Capture the cell that displays the provided text and extract its (x, y) central coordinate. 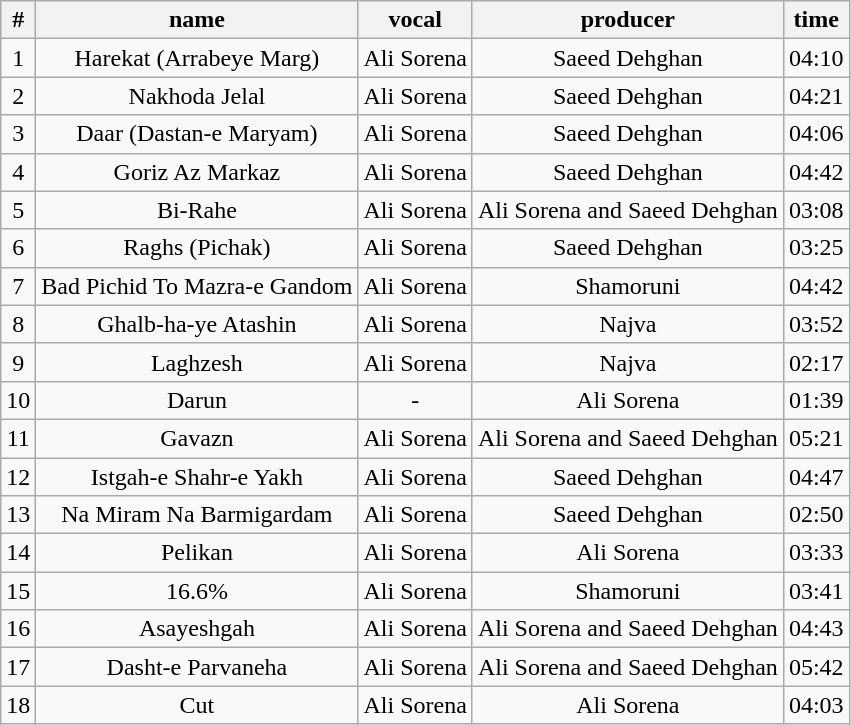
Laghzesh (197, 362)
05:21 (816, 438)
- (415, 400)
Istgah-e Shahr-e Yakh (197, 477)
03:08 (816, 210)
04:10 (816, 58)
producer (628, 20)
Asayeshgah (197, 629)
12 (18, 477)
8 (18, 324)
03:25 (816, 248)
5 (18, 210)
Dasht-e Parvaneha (197, 667)
18 (18, 705)
Pelikan (197, 553)
4 (18, 172)
01:39 (816, 400)
05:42 (816, 667)
Raghs (Pichak) (197, 248)
04:21 (816, 96)
Bi-Rahe (197, 210)
Cut (197, 705)
6 (18, 248)
11 (18, 438)
2 (18, 96)
16 (18, 629)
# (18, 20)
02:17 (816, 362)
3 (18, 134)
Bad Pichid To Mazra-e Gandom (197, 286)
17 (18, 667)
9 (18, 362)
Gavazn (197, 438)
name (197, 20)
04:47 (816, 477)
Na Miram Na Barmigardam (197, 515)
Daar (Dastan-e Maryam) (197, 134)
13 (18, 515)
Ghalb-ha-ye Atashin (197, 324)
7 (18, 286)
Nakhoda Jelal (197, 96)
04:03 (816, 705)
03:52 (816, 324)
03:33 (816, 553)
02:50 (816, 515)
time (816, 20)
1 (18, 58)
04:43 (816, 629)
Darun (197, 400)
Goriz Az Markaz (197, 172)
03:41 (816, 591)
10 (18, 400)
04:06 (816, 134)
Harekat (Arrabeye Marg) (197, 58)
15 (18, 591)
vocal (415, 20)
14 (18, 553)
16.6% (197, 591)
